For the text-containing cell, return its midpoint in (x, y) coordinate format. 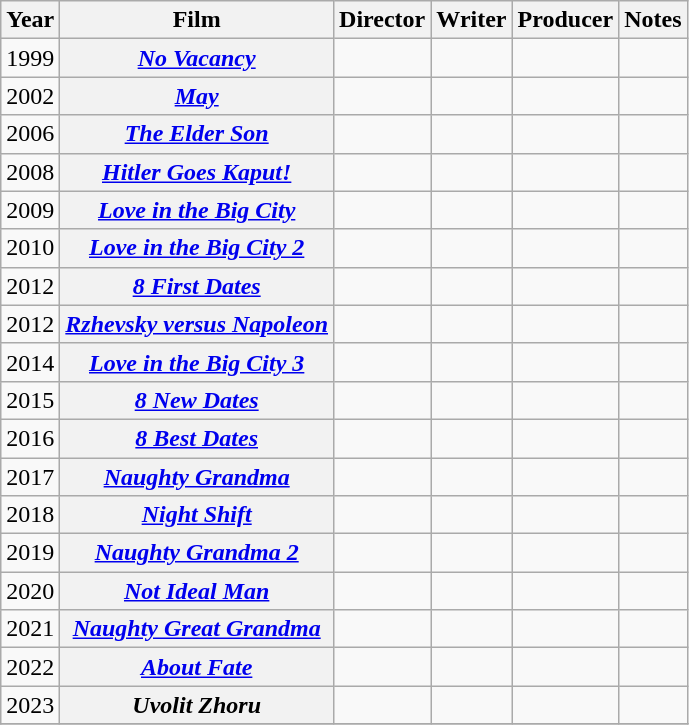
2017 (30, 477)
2021 (30, 629)
The Elder Son (197, 134)
Naughty Great Grandma (197, 629)
No Vacancy (197, 58)
2010 (30, 248)
2002 (30, 96)
Rzhevsky versus Napoleon (197, 324)
Night Shift (197, 515)
Not Ideal Man (197, 591)
2023 (30, 705)
Year (30, 20)
May (197, 96)
2016 (30, 438)
Love in the Big City 3 (197, 362)
Writer (472, 20)
Notes (653, 20)
Director (382, 20)
1999 (30, 58)
2006 (30, 134)
Love in the Big City (197, 210)
2020 (30, 591)
Film (197, 20)
Naughty Grandma 2 (197, 553)
Producer (566, 20)
8 New Dates (197, 400)
Uvolit Zhoru (197, 705)
2015 (30, 400)
Love in the Big City 2 (197, 248)
8 Best Dates (197, 438)
Naughty Grandma (197, 477)
2014 (30, 362)
2019 (30, 553)
2009 (30, 210)
8 First Dates (197, 286)
2008 (30, 172)
2022 (30, 667)
2018 (30, 515)
Hitler Goes Kaput! (197, 172)
About Fate (197, 667)
